Locate the cell with the specified text and output its [x, y] center coordinate. 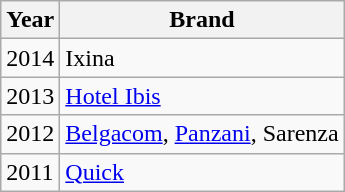
Quick [202, 172]
Ixina [202, 58]
Hotel Ibis [202, 96]
Year [30, 20]
2014 [30, 58]
2011 [30, 172]
2012 [30, 134]
2013 [30, 96]
Brand [202, 20]
Belgacom, Panzani, Sarenza [202, 134]
